Output the [x, y] coordinate of the center of the cell containing the given text.  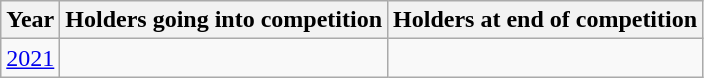
Holders at end of competition [546, 20]
Holders going into competition [224, 20]
Year [30, 20]
2021 [30, 58]
